For the text-containing cell, return its midpoint in (x, y) coordinate format. 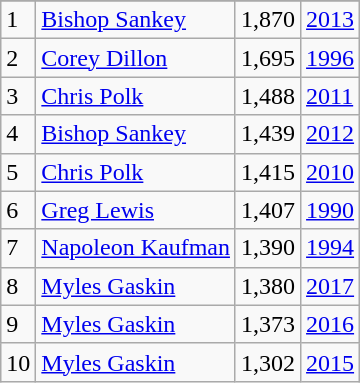
5 (18, 172)
1,302 (268, 362)
1,373 (268, 324)
Napoleon Kaufman (136, 248)
10 (18, 362)
1,380 (268, 286)
2 (18, 58)
9 (18, 324)
1,695 (268, 58)
8 (18, 286)
1,488 (268, 96)
1,407 (268, 210)
3 (18, 96)
2016 (330, 324)
1,415 (268, 172)
1,870 (268, 20)
1996 (330, 58)
4 (18, 134)
1990 (330, 210)
Corey Dillon (136, 58)
2017 (330, 286)
2013 (330, 20)
2015 (330, 362)
6 (18, 210)
2011 (330, 96)
1 (18, 20)
1994 (330, 248)
2012 (330, 134)
Greg Lewis (136, 210)
7 (18, 248)
1,390 (268, 248)
1,439 (268, 134)
2010 (330, 172)
